Return the [x, y] coordinate for the center point of the cell that contains the specified text.  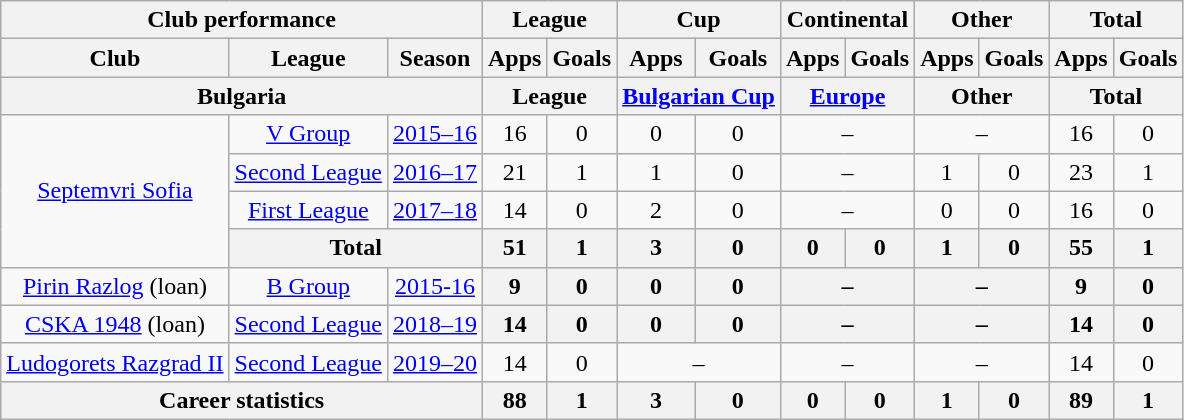
88 [514, 400]
Club [115, 58]
2017–18 [434, 210]
First League [308, 210]
Septemvri Sofia [115, 191]
Club performance [242, 20]
Bulgaria [242, 96]
CSKA 1948 (loan) [115, 324]
89 [1081, 400]
21 [514, 172]
Continental [847, 20]
23 [1081, 172]
Europe [847, 96]
2 [656, 210]
V Group [308, 134]
Season [434, 58]
Pirin Razlog (loan) [115, 286]
B Group [308, 286]
2015–16 [434, 134]
2018–19 [434, 324]
Bulgarian Cup [699, 96]
Ludogorets Razgrad II [115, 362]
51 [514, 248]
Career statistics [242, 400]
Cup [699, 20]
2015-16 [434, 286]
2016–17 [434, 172]
55 [1081, 248]
2019–20 [434, 362]
